Identify which cell holds the provided text, then report its [X, Y] central coordinate. 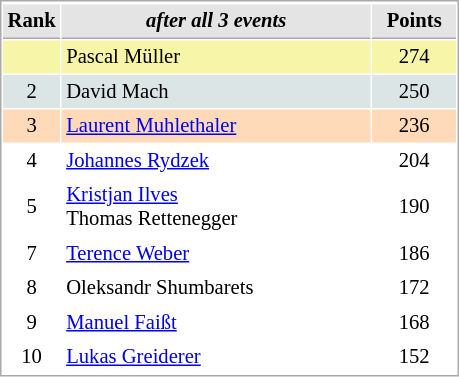
5 [32, 206]
274 [414, 56]
10 [32, 356]
190 [414, 206]
172 [414, 288]
David Mach [216, 92]
8 [32, 288]
204 [414, 160]
Rank [32, 21]
9 [32, 322]
Terence Weber [216, 254]
Laurent Muhlethaler [216, 126]
Points [414, 21]
Manuel Faißt [216, 322]
250 [414, 92]
Pascal Müller [216, 56]
3 [32, 126]
Oleksandr Shumbarets [216, 288]
Lukas Greiderer [216, 356]
168 [414, 322]
4 [32, 160]
236 [414, 126]
2 [32, 92]
152 [414, 356]
Kristjan Ilves Thomas Rettenegger [216, 206]
after all 3 events [216, 21]
Johannes Rydzek [216, 160]
7 [32, 254]
186 [414, 254]
